Pinpoint the cell where the given text exists, returning its (X, Y) midpoint coordinate. 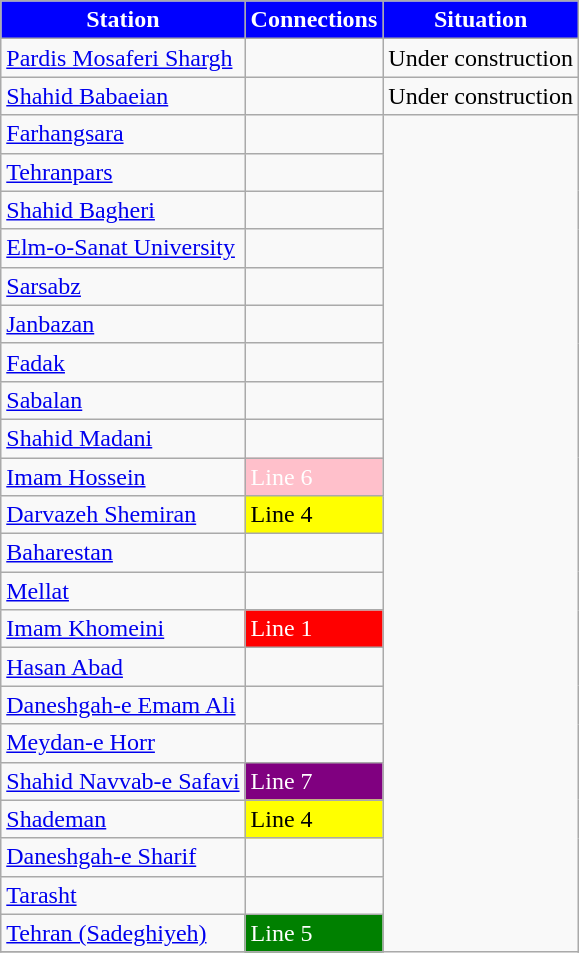
Fadak (123, 362)
Mellat (123, 591)
Imam Hossein (123, 477)
Line 7 (314, 781)
Shahid Madani (123, 438)
Pardis Mosaferi Shargh (123, 58)
Connections (314, 20)
Shademan (123, 819)
Situation (481, 20)
Line 1 (314, 629)
Imam Khomeini (123, 629)
Janbazan (123, 324)
Tarasht (123, 895)
Shahid Babaeian (123, 96)
Station (123, 20)
Tehran (Sadeghiyeh) (123, 933)
Shahid Bagheri (123, 210)
Darvazeh Shemiran (123, 515)
Elm-o-Sanat University (123, 248)
Daneshgah-e Sharif (123, 857)
Farhangsara (123, 134)
Daneshgah-e Emam Ali (123, 705)
Sarsabz (123, 286)
Hasan Abad (123, 667)
Line 6 (314, 477)
Shahid Navvab-e Safavi (123, 781)
Baharestan (123, 553)
Sabalan (123, 400)
Line 5 (314, 933)
Meydan-e Horr (123, 743)
Tehranpars (123, 172)
